Output the [X, Y] coordinate of the center of the cell containing the given text.  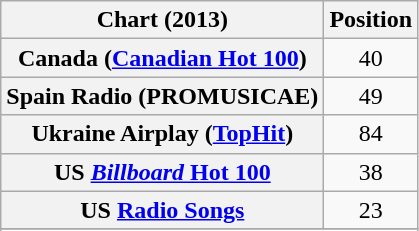
38 [371, 172]
US Radio Songs [162, 210]
49 [371, 96]
23 [371, 210]
US Billboard Hot 100 [162, 172]
84 [371, 134]
Position [371, 20]
Spain Radio (PROMUSICAE) [162, 96]
Canada (Canadian Hot 100) [162, 58]
40 [371, 58]
Ukraine Airplay (TopHit) [162, 134]
Chart (2013) [162, 20]
